Pinpoint the cell where the given text exists, returning its (x, y) midpoint coordinate. 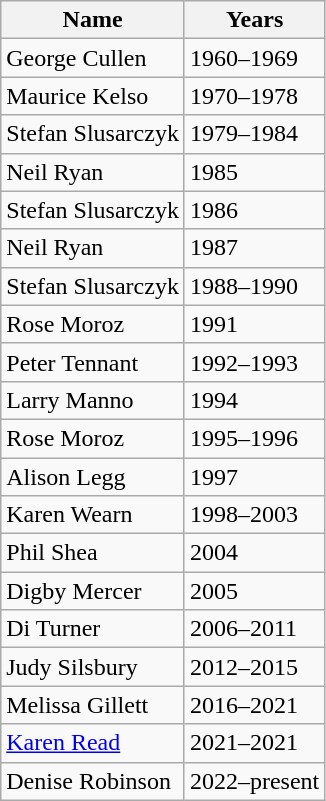
1979–1984 (254, 134)
Karen Read (93, 743)
Peter Tennant (93, 362)
Larry Manno (93, 400)
1987 (254, 248)
1997 (254, 477)
1995–1996 (254, 438)
1985 (254, 172)
Years (254, 20)
1988–1990 (254, 286)
Melissa Gillett (93, 705)
Maurice Kelso (93, 96)
Alison Legg (93, 477)
Digby Mercer (93, 591)
2021–2021 (254, 743)
1998–2003 (254, 515)
2004 (254, 553)
1991 (254, 324)
2016–2021 (254, 705)
1960–1969 (254, 58)
1986 (254, 210)
2012–2015 (254, 667)
Karen Wearn (93, 515)
1970–1978 (254, 96)
Denise Robinson (93, 781)
Judy Silsbury (93, 667)
George Cullen (93, 58)
2006–2011 (254, 629)
Di Turner (93, 629)
2005 (254, 591)
Name (93, 20)
1992–1993 (254, 362)
Phil Shea (93, 553)
1994 (254, 400)
2022–present (254, 781)
